Search for the cell housing the specified text and yield its [X, Y] center coordinate. 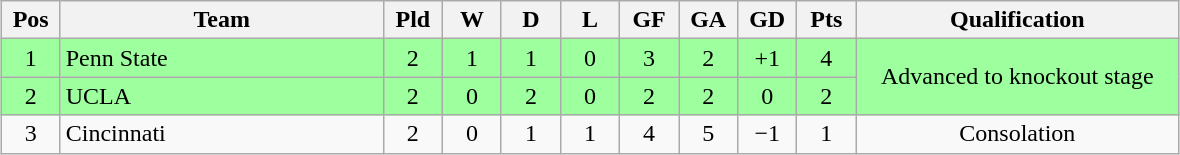
Advanced to knockout stage [1018, 77]
GD [768, 20]
W [472, 20]
Pos [30, 20]
GA [708, 20]
5 [708, 134]
Qualification [1018, 20]
UCLA [222, 96]
−1 [768, 134]
+1 [768, 58]
Cincinnati [222, 134]
Penn State [222, 58]
L [590, 20]
D [530, 20]
Team [222, 20]
Pts [826, 20]
GF [650, 20]
Pld [412, 20]
Consolation [1018, 134]
